Find where the given text appears and provide that cell's center as (x, y) coordinate. 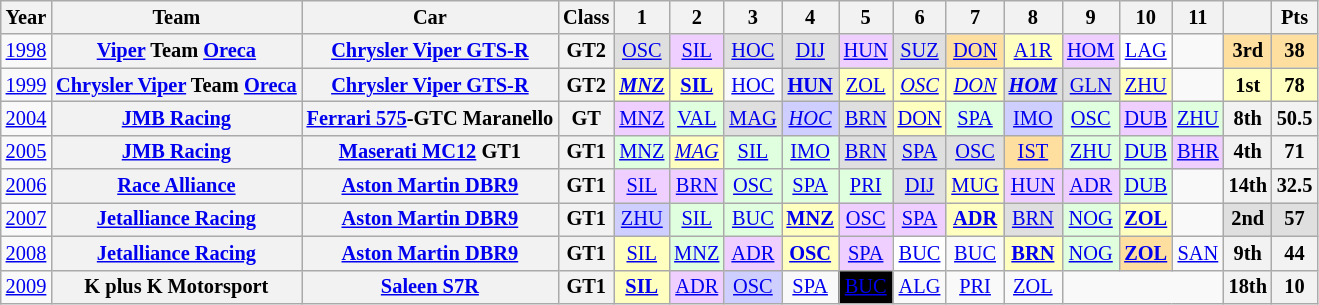
1998 (26, 51)
9th (1248, 253)
9 (1090, 17)
57 (1294, 219)
2009 (26, 287)
Year (26, 17)
BHR (1198, 152)
A1R (1033, 51)
Class (586, 17)
8th (1248, 118)
K plus K Motorsport (176, 287)
VAL (696, 118)
32.5 (1294, 186)
5 (866, 17)
Ferrari 575-GTC Maranello (430, 118)
3 (752, 17)
IST (1033, 152)
LAG (1146, 51)
Race Alliance (176, 186)
7 (974, 17)
4 (810, 17)
Pts (1294, 17)
Maserati MC12 GT1 (430, 152)
1999 (26, 85)
4th (1248, 152)
MUG (974, 186)
1st (1248, 85)
2008 (26, 253)
2004 (26, 118)
Viper Team Oreca (176, 51)
GT (586, 118)
3rd (1248, 51)
2007 (26, 219)
Car (430, 17)
50.5 (1294, 118)
ALG (920, 287)
14th (1248, 186)
Team (176, 17)
GLN (1090, 85)
8 (1033, 17)
Chrysler Viper Team Oreca (176, 85)
SAN (1198, 253)
18th (1248, 287)
38 (1294, 51)
2 (696, 17)
Saleen S7R (430, 287)
6 (920, 17)
71 (1294, 152)
SUZ (920, 51)
2nd (1248, 219)
2006 (26, 186)
2005 (26, 152)
1 (642, 17)
44 (1294, 253)
11 (1198, 17)
78 (1294, 85)
